Search for the cell housing the specified text and yield its [X, Y] center coordinate. 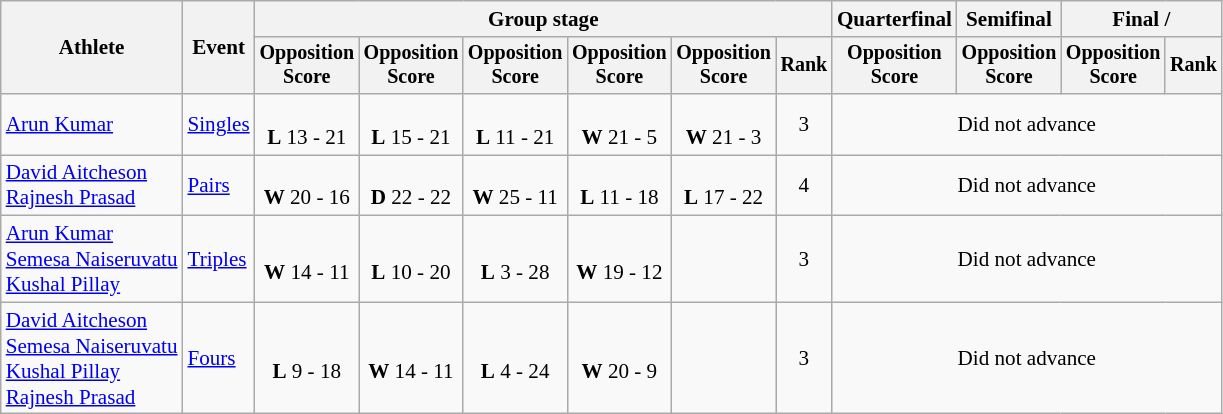
Athlete [92, 48]
L 3 - 28 [515, 259]
Pairs [219, 186]
David AitchesonRajnesh Prasad [92, 186]
4 [804, 186]
David AitchesonSemesa NaiseruvatuKushal PillayRajnesh Prasad [92, 358]
L 4 - 24 [515, 358]
Group stage [544, 18]
Triples [219, 259]
L 10 - 20 [411, 259]
W 21 - 3 [723, 124]
W 20 - 16 [307, 186]
W 20 - 9 [619, 358]
D 22 - 22 [411, 186]
Arun Kumar [92, 124]
L 11 - 21 [515, 124]
Final / [1141, 18]
Arun KumarSemesa NaiseruvatuKushal Pillay [92, 259]
Event [219, 48]
L 11 - 18 [619, 186]
W 21 - 5 [619, 124]
W 19 - 12 [619, 259]
L 13 - 21 [307, 124]
L 17 - 22 [723, 186]
Singles [219, 124]
W 25 - 11 [515, 186]
Semifinal [1009, 18]
L 15 - 21 [411, 124]
L 9 - 18 [307, 358]
Quarterfinal [894, 18]
Fours [219, 358]
